Determine the (x, y) coordinate at the center of the cell enclosing the given text.  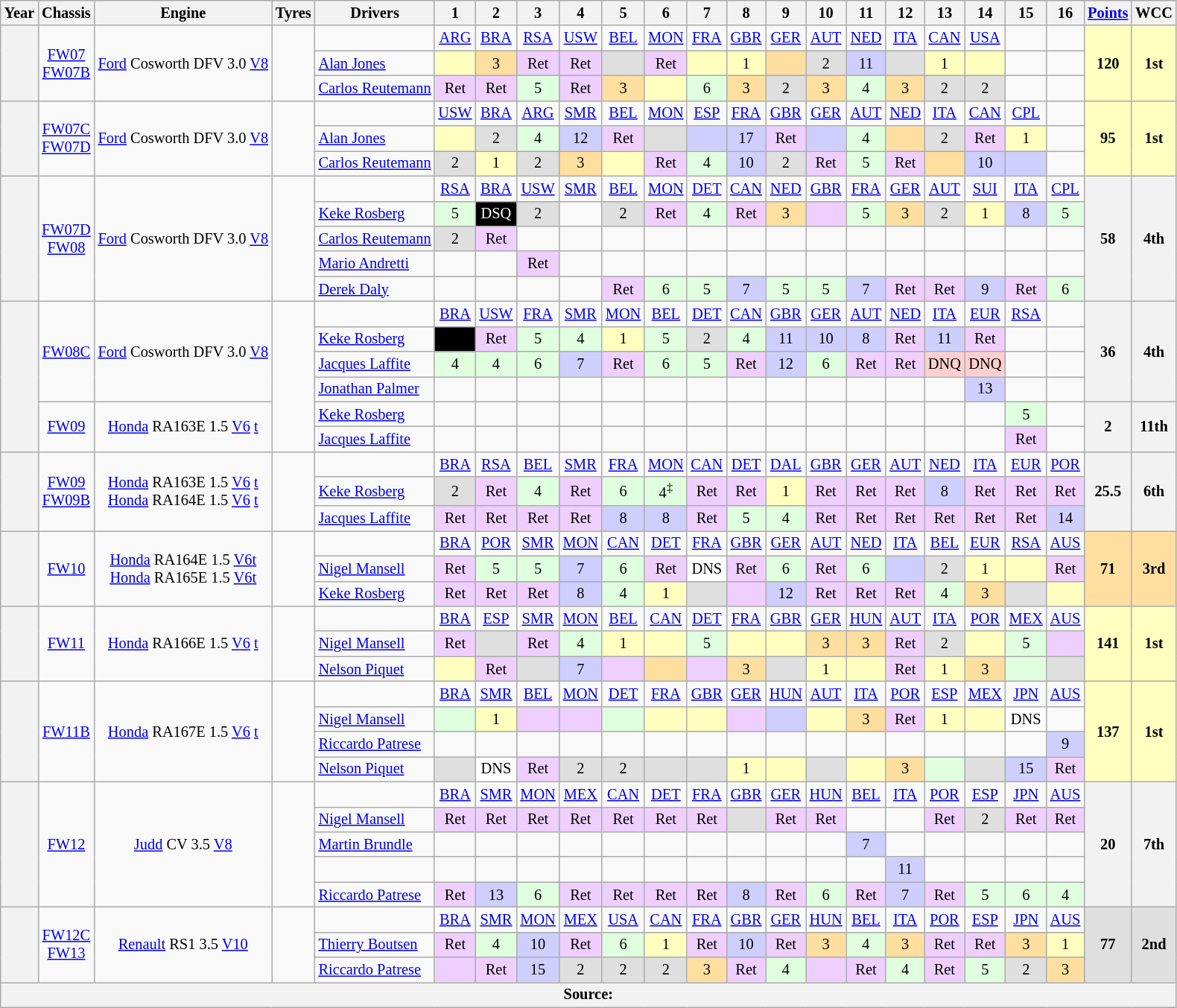
Thierry Boutsen (375, 945)
FW10 (66, 568)
4‡ (666, 492)
Honda RA164E 1.5 V6tHonda RA165E 1.5 V6t (183, 568)
FW12 (66, 844)
Martin Brundle (375, 844)
Mario Andretti (375, 264)
141 (1108, 644)
Tyres (294, 13)
Source: (588, 995)
17 (746, 139)
FW09FW09B (66, 491)
58 (1108, 238)
Engine (183, 13)
Chassis (66, 13)
2nd (1154, 945)
DSQ (496, 214)
Points (1108, 13)
95 (1108, 139)
Drivers (375, 13)
6th (1154, 491)
Honda RA167E 1.5 V6 t (183, 732)
DAL (786, 464)
WCC (1154, 13)
20 (1108, 844)
16 (1065, 13)
SUI (985, 188)
FW07FW07B (66, 63)
36 (1108, 352)
Judd CV 3.5 V8 (183, 844)
11th (1154, 426)
FW09 (66, 426)
FW11 (66, 644)
137 (1108, 732)
FW12CFW13 (66, 945)
Renault RS1 3.5 V10 (183, 945)
FW07CFW07D (66, 139)
Honda RA163E 1.5 V6 t (183, 426)
Year (19, 13)
71 (1108, 568)
FW11B (66, 732)
FW08C (66, 352)
3rd (1154, 568)
25.5 (1108, 491)
Derek Daly (375, 289)
77 (1108, 945)
Honda RA163E 1.5 V6 tHonda RA164E 1.5 V6 t (183, 491)
7th (1154, 844)
FW07DFW08 (66, 238)
Honda RA166E 1.5 V6 t (183, 644)
120 (1108, 63)
Jonathan Palmer (375, 389)
